Identify which cell holds the provided text, then report its (x, y) central coordinate. 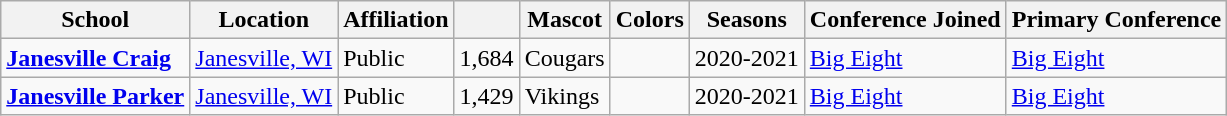
Janesville Parker (96, 96)
Primary Conference (1116, 20)
1,684 (486, 58)
Mascot (564, 20)
Location (264, 20)
Affiliation (396, 20)
Vikings (564, 96)
Colors (650, 20)
Seasons (746, 20)
1,429 (486, 96)
Conference Joined (905, 20)
School (96, 20)
Janesville Craig (96, 58)
Cougars (564, 58)
